Locate the cell with the specified text and output its (X, Y) center coordinate. 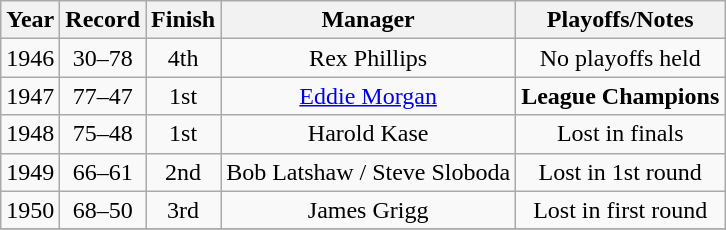
Finish (184, 20)
League Champions (620, 96)
1950 (30, 210)
Harold Kase (368, 134)
No playoffs held (620, 58)
1947 (30, 96)
Lost in first round (620, 210)
68–50 (103, 210)
1948 (30, 134)
30–78 (103, 58)
2nd (184, 172)
1949 (30, 172)
Bob Latshaw / Steve Sloboda (368, 172)
James Grigg (368, 210)
75–48 (103, 134)
3rd (184, 210)
77–47 (103, 96)
1946 (30, 58)
Eddie Morgan (368, 96)
Playoffs/Notes (620, 20)
Rex Phillips (368, 58)
Record (103, 20)
Year (30, 20)
Manager (368, 20)
66–61 (103, 172)
4th (184, 58)
Lost in 1st round (620, 172)
Lost in finals (620, 134)
